Pinpoint the cell where the given text exists, returning its [X, Y] midpoint coordinate. 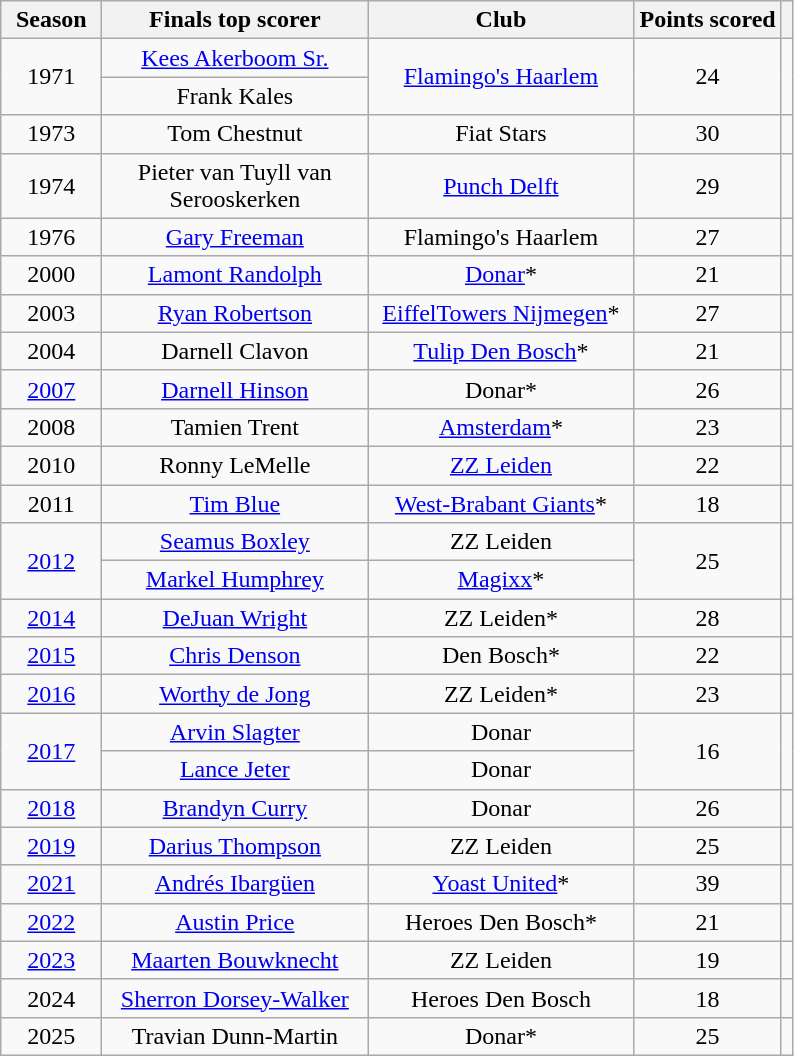
Worthy de Jong [235, 694]
2007 [52, 389]
Brandyn Curry [235, 808]
Darnell Hinson [235, 389]
30 [708, 134]
Club [501, 20]
Heroes Den Bosch* [501, 922]
Amsterdam* [501, 427]
2003 [52, 313]
24 [708, 77]
Ryan Robertson [235, 313]
West-Brabant Giants* [501, 503]
2012 [52, 561]
Magixx* [501, 580]
Arvin Slagter [235, 732]
2010 [52, 465]
2004 [52, 351]
1974 [52, 186]
1976 [52, 237]
Austin Price [235, 922]
Points scored [708, 20]
1971 [52, 77]
Darnell Clavon [235, 351]
Punch Delft [501, 186]
2022 [52, 922]
Maarten Bouwknecht [235, 960]
Tamien Trent [235, 427]
2000 [52, 275]
Travian Dunn-Martin [235, 1036]
Yoast United* [501, 884]
1973 [52, 134]
2014 [52, 618]
2025 [52, 1036]
Season [52, 20]
2015 [52, 656]
Fiat Stars [501, 134]
EiffelTowers Nijmegen* [501, 313]
29 [708, 186]
Chris Denson [235, 656]
Finals top scorer [235, 20]
28 [708, 618]
2008 [52, 427]
DeJuan Wright [235, 618]
Darius Thompson [235, 846]
Den Bosch* [501, 656]
Seamus Boxley [235, 542]
Lamont Randolph [235, 275]
16 [708, 751]
2023 [52, 960]
2024 [52, 998]
Tulip Den Bosch* [501, 351]
2017 [52, 751]
2018 [52, 808]
2016 [52, 694]
Kees Akerboom Sr. [235, 58]
Tim Blue [235, 503]
Markel Humphrey [235, 580]
Tom Chestnut [235, 134]
Lance Jeter [235, 770]
2019 [52, 846]
Frank Kales [235, 96]
39 [708, 884]
Sherron Dorsey-Walker [235, 998]
Andrés Ibargüen [235, 884]
Ronny LeMelle [235, 465]
19 [708, 960]
2021 [52, 884]
Heroes Den Bosch [501, 998]
Gary Freeman [235, 237]
2011 [52, 503]
Pieter van Tuyll van Serooskerken [235, 186]
